For the text-containing cell, return its midpoint in [X, Y] coordinate format. 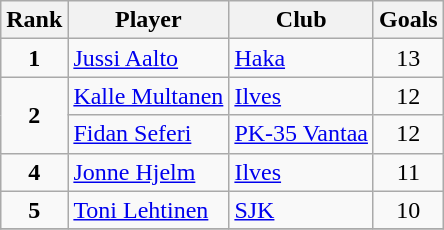
4 [34, 172]
5 [34, 210]
10 [408, 210]
Kalle Multanen [148, 96]
Goals [408, 20]
SJK [302, 210]
Jussi Aalto [148, 58]
Haka [302, 58]
Toni Lehtinen [148, 210]
Player [148, 20]
1 [34, 58]
13 [408, 58]
Rank [34, 20]
Jonne Hjelm [148, 172]
2 [34, 115]
11 [408, 172]
Club [302, 20]
Fidan Seferi [148, 134]
PK-35 Vantaa [302, 134]
